Extract the (X, Y) coordinate from the center of the cell holding the provided text.  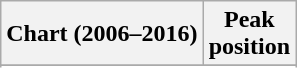
Chart (2006–2016) (102, 34)
Peak position (249, 34)
